Identify which cell holds the provided text, then report its (x, y) central coordinate. 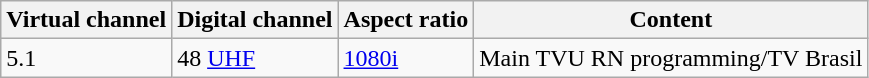
Virtual channel (86, 20)
Main TVU RN programming/TV Brasil (671, 58)
48 UHF (255, 58)
5.1 (86, 58)
Digital channel (255, 20)
Content (671, 20)
1080i (406, 58)
Aspect ratio (406, 20)
